Provide the [x, y] coordinate of the cell's center where the given text is located.  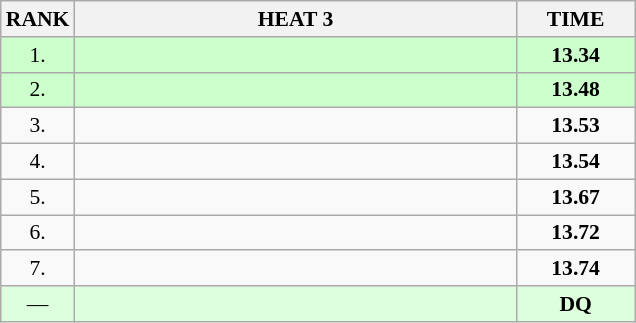
— [38, 304]
5. [38, 197]
6. [38, 233]
13.72 [576, 233]
13.34 [576, 55]
7. [38, 269]
1. [38, 55]
HEAT 3 [295, 19]
RANK [38, 19]
2. [38, 90]
13.48 [576, 90]
13.53 [576, 126]
DQ [576, 304]
13.54 [576, 162]
TIME [576, 19]
4. [38, 162]
13.67 [576, 197]
13.74 [576, 269]
3. [38, 126]
